Provide the (X, Y) coordinate of the cell's center where the given text is located.  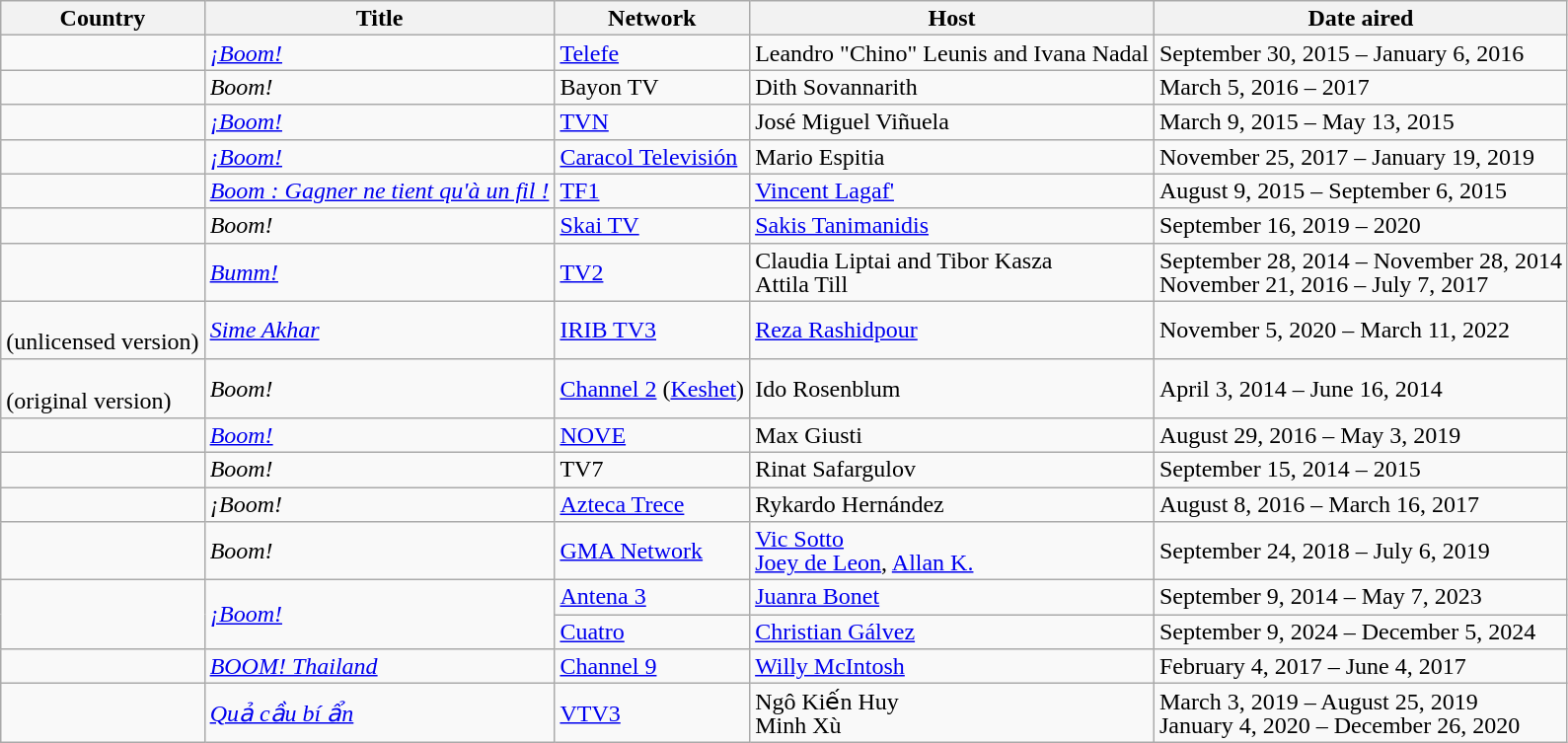
Reza Rashidpour (952, 330)
Cuatro (652, 632)
Boom : Gagner ne tient qu'à un fil ! (379, 191)
Host (952, 18)
(original version) (103, 389)
February 4, 2017 – June 4, 2017 (1360, 667)
Vincent Lagaf' (952, 191)
August 9, 2015 – September 6, 2015 (1360, 191)
NOVE (652, 434)
Sime Akhar (379, 330)
Mario Espitia (952, 156)
March 3, 2019 – August 25, 2019January 4, 2020 – December 26, 2020 (1360, 712)
Ngô Kiến HuyMinh Xù (952, 712)
March 9, 2015 – May 13, 2015 (1360, 122)
Skai TV (652, 225)
TV7 (652, 470)
TV2 (652, 272)
September 16, 2019 – 2020 (1360, 225)
September 24, 2018 – July 6, 2019 (1360, 551)
September 15, 2014 – 2015 (1360, 470)
Rinat Safargulov (952, 470)
Title (379, 18)
GMA Network (652, 551)
Christian Gálvez (952, 632)
March 5, 2016 – 2017 (1360, 87)
August 29, 2016 – May 3, 2019 (1360, 434)
September 9, 2024 – December 5, 2024 (1360, 632)
Willy McIntosh (952, 667)
Azteca Trece (652, 505)
Max Giusti (952, 434)
TVN (652, 122)
BOOM! Thailand (379, 667)
Vic SottoJoey de Leon, Allan K. (952, 551)
April 3, 2014 – June 16, 2014 (1360, 389)
Country (103, 18)
José Miguel Viñuela (952, 122)
Rykardo Hernández (952, 505)
Sakis Tanimanidis (952, 225)
Network (652, 18)
Caracol Televisión (652, 156)
Dith Sovannarith (952, 87)
September 28, 2014 – November 28, 2014November 21, 2016 – July 7, 2017 (1360, 272)
Bumm! (379, 272)
Date aired (1360, 18)
September 30, 2015 – January 6, 2016 (1360, 53)
Channel 2 (Keshet) (652, 389)
November 5, 2020 – March 11, 2022 (1360, 330)
Quả cầu bí ẩn (379, 712)
IRIB TV3 (652, 330)
Bayon TV (652, 87)
VTV3 (652, 712)
Antena 3 (652, 598)
Channel 9 (652, 667)
TF1 (652, 191)
August 8, 2016 – March 16, 2017 (1360, 505)
September 9, 2014 – May 7, 2023 (1360, 598)
Ido Rosenblum (952, 389)
(unlicensed version) (103, 330)
Leandro "Chino" Leunis and Ivana Nadal (952, 53)
Telefe (652, 53)
Claudia Liptai and Tibor KaszaAttila Till (952, 272)
November 25, 2017 – January 19, 2019 (1360, 156)
Juanra Bonet (952, 598)
